Search for the cell housing the specified text and yield its (X, Y) center coordinate. 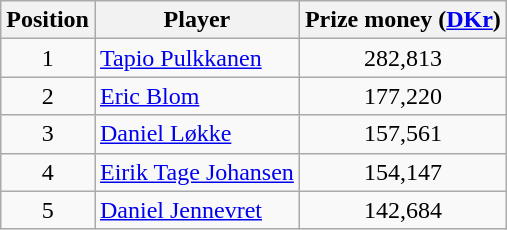
Prize money (DKr) (402, 20)
Tapio Pulkkanen (196, 58)
177,220 (402, 96)
154,147 (402, 172)
4 (48, 172)
2 (48, 96)
282,813 (402, 58)
5 (48, 210)
Eric Blom (196, 96)
Daniel Løkke (196, 134)
3 (48, 134)
157,561 (402, 134)
142,684 (402, 210)
1 (48, 58)
Eirik Tage Johansen (196, 172)
Player (196, 20)
Position (48, 20)
Daniel Jennevret (196, 210)
